Capture the cell that displays the provided text and extract its [x, y] central coordinate. 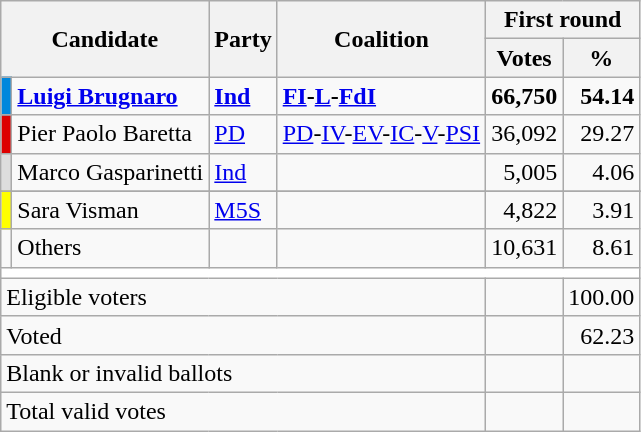
M5S [243, 210]
Coalition [381, 39]
Pier Paolo Baretta [110, 134]
Candidate [105, 39]
4.06 [602, 172]
100.00 [602, 297]
8.61 [602, 248]
Others [110, 248]
PD-IV-EV-IC-V-PSI [381, 134]
Marco Gasparinetti [110, 172]
4,822 [524, 210]
PD [243, 134]
FI-L-FdI [381, 96]
10,631 [524, 248]
Eligible voters [244, 297]
Total valid votes [244, 411]
54.14 [602, 96]
3.91 [602, 210]
Voted [244, 335]
Party [243, 39]
Sara Visman [110, 210]
First round [563, 20]
Votes [524, 58]
Luigi Brugnaro [110, 96]
Blank or invalid ballots [244, 373]
% [602, 58]
66,750 [524, 96]
62.23 [602, 335]
29.27 [602, 134]
5,005 [524, 172]
36,092 [524, 134]
